Return [x, y] of the center of cell containing provided text 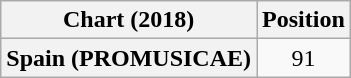
Chart (2018) [129, 20]
Position [304, 20]
Spain (PROMUSICAE) [129, 58]
91 [304, 58]
